For the text-containing cell, return its midpoint in [X, Y] coordinate format. 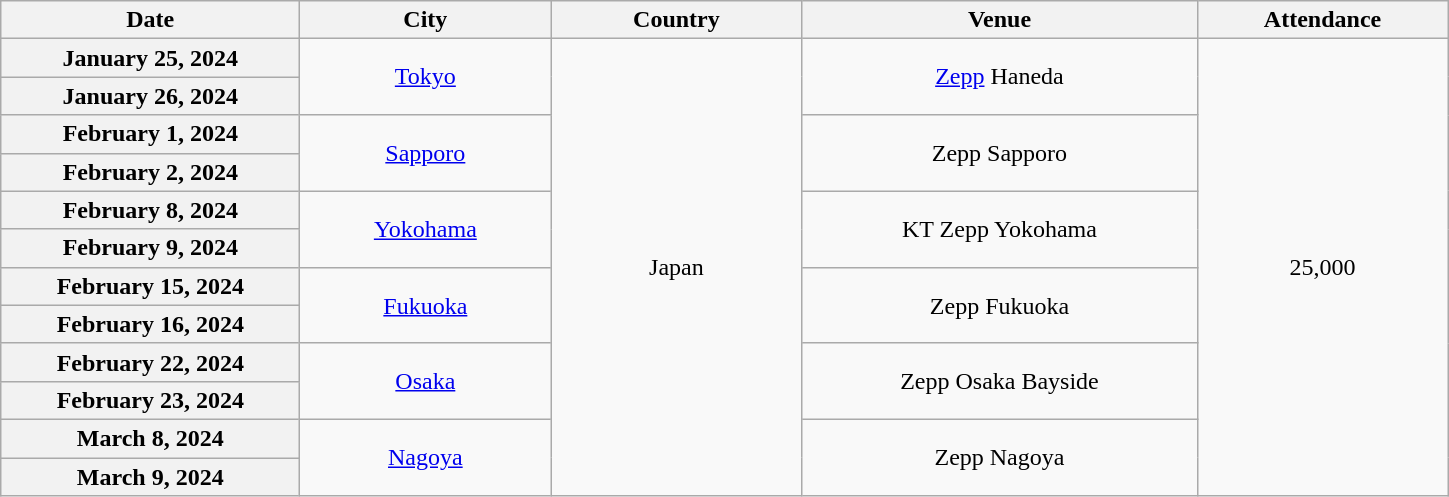
March 8, 2024 [150, 438]
February 15, 2024 [150, 286]
January 25, 2024 [150, 58]
Yokohama [426, 229]
Sapporo [426, 153]
Osaka [426, 381]
Date [150, 20]
25,000 [1322, 268]
Zepp Haneda [1000, 77]
KT Zepp Yokohama [1000, 229]
Zepp Fukuoka [1000, 305]
February 16, 2024 [150, 324]
Venue [1000, 20]
February 23, 2024 [150, 400]
March 9, 2024 [150, 477]
Zepp Sapporo [1000, 153]
February 22, 2024 [150, 362]
February 9, 2024 [150, 248]
January 26, 2024 [150, 96]
Zepp Osaka Bayside [1000, 381]
City [426, 20]
February 1, 2024 [150, 134]
Japan [676, 268]
Zepp Nagoya [1000, 457]
February 8, 2024 [150, 210]
Fukuoka [426, 305]
Tokyo [426, 77]
Nagoya [426, 457]
Country [676, 20]
February 2, 2024 [150, 172]
Attendance [1322, 20]
